Output the [X, Y] coordinate of the center of the cell containing the given text.  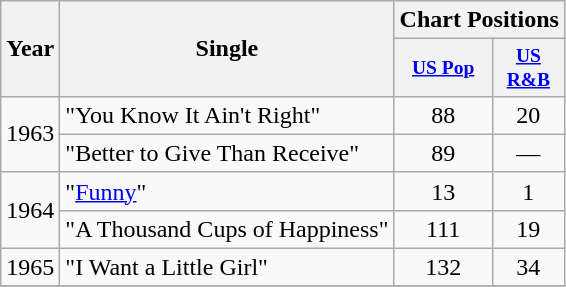
111 [443, 229]
— [528, 153]
"I Want a Little Girl" [227, 267]
1963 [30, 134]
34 [528, 267]
132 [443, 267]
88 [443, 115]
Single [227, 48]
1964 [30, 210]
"Better to Give Than Receive" [227, 153]
1 [528, 191]
20 [528, 115]
19 [528, 229]
"Funny" [227, 191]
Year [30, 48]
"A Thousand Cups of Happiness" [227, 229]
US Pop [443, 68]
13 [443, 191]
1965 [30, 267]
"You Know It Ain't Right" [227, 115]
USR&B [528, 68]
89 [443, 153]
Chart Positions [479, 20]
